Return the (x, y) coordinate for the center point of the cell that contains the specified text.  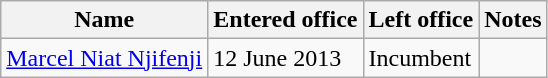
Notes (513, 20)
12 June 2013 (286, 58)
Name (104, 20)
Entered office (286, 20)
Marcel Niat Njifenji (104, 58)
Incumbent (421, 58)
Left office (421, 20)
